Detect which cell encompasses the target text, then output its (x, y) center coordinate. 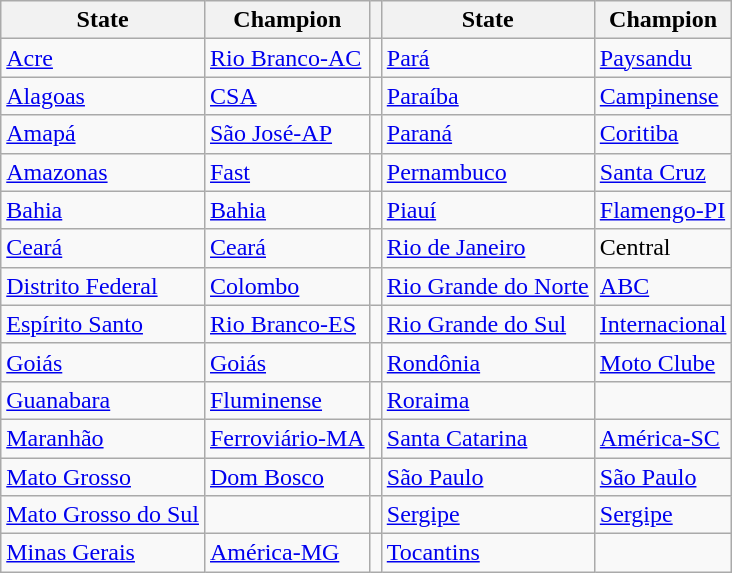
Rio Branco-ES (287, 324)
Paraíba (488, 96)
Espírito Santo (103, 324)
Rio Branco-AC (287, 58)
ABC (663, 286)
América-SC (663, 438)
Mato Grosso do Sul (103, 515)
Rio de Janeiro (488, 248)
Paysandu (663, 58)
Pará (488, 58)
São José-AP (287, 134)
Piauí (488, 210)
Rio Grande do Sul (488, 324)
Santa Cruz (663, 172)
Amapá (103, 134)
Coritiba (663, 134)
Fluminense (287, 400)
Dom Bosco (287, 477)
Pernambuco (488, 172)
Ferroviário-MA (287, 438)
Minas Gerais (103, 553)
Maranhão (103, 438)
Acre (103, 58)
Alagoas (103, 96)
Amazonas (103, 172)
Campinense (663, 96)
América-MG (287, 553)
Moto Clube (663, 362)
Guanabara (103, 400)
Paraná (488, 134)
Internacional (663, 324)
Central (663, 248)
Colombo (287, 286)
Flamengo-PI (663, 210)
Rondônia (488, 362)
Roraima (488, 400)
Mato Grosso (103, 477)
Santa Catarina (488, 438)
Rio Grande do Norte (488, 286)
Fast (287, 172)
Tocantins (488, 553)
Distrito Federal (103, 286)
CSA (287, 96)
